Pinpoint the cell where the given text exists, returning its (X, Y) midpoint coordinate. 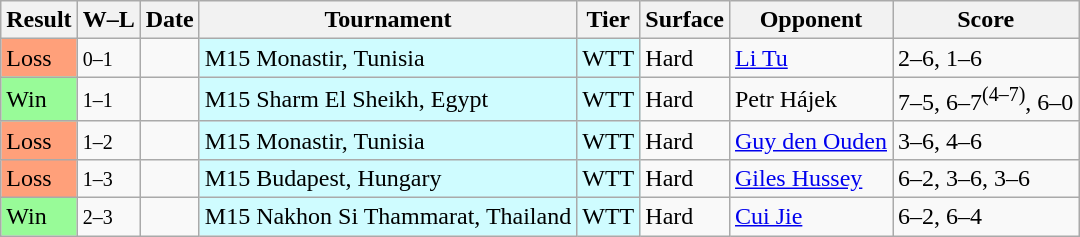
M15 Sharm El Sheikh, Egypt (388, 100)
7–5, 6–7(4–7), 6–0 (986, 100)
6–2, 6–4 (986, 217)
1–2 (108, 140)
Surface (685, 20)
M15 Nakhon Si Thammarat, Thailand (388, 217)
Opponent (810, 20)
Tournament (388, 20)
M15 Budapest, Hungary (388, 178)
6–2, 3–6, 3–6 (986, 178)
Result (39, 20)
Li Tu (810, 58)
Date (170, 20)
1–1 (108, 100)
W–L (108, 20)
0–1 (108, 58)
2–3 (108, 217)
Giles Hussey (810, 178)
Petr Hájek (810, 100)
Cui Jie (810, 217)
2–6, 1–6 (986, 58)
3–6, 4–6 (986, 140)
Guy den Ouden (810, 140)
Tier (608, 20)
Score (986, 20)
1–3 (108, 178)
